Output the (X, Y) coordinate of the center of the cell containing the given text.  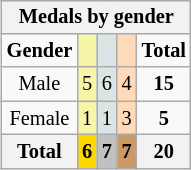
Gender (40, 51)
20 (164, 152)
4 (127, 84)
15 (164, 84)
Female (40, 118)
Male (40, 84)
Medals by gender (96, 17)
3 (127, 118)
